Return the (x, y) coordinate for the center point of the cell that contains the specified text.  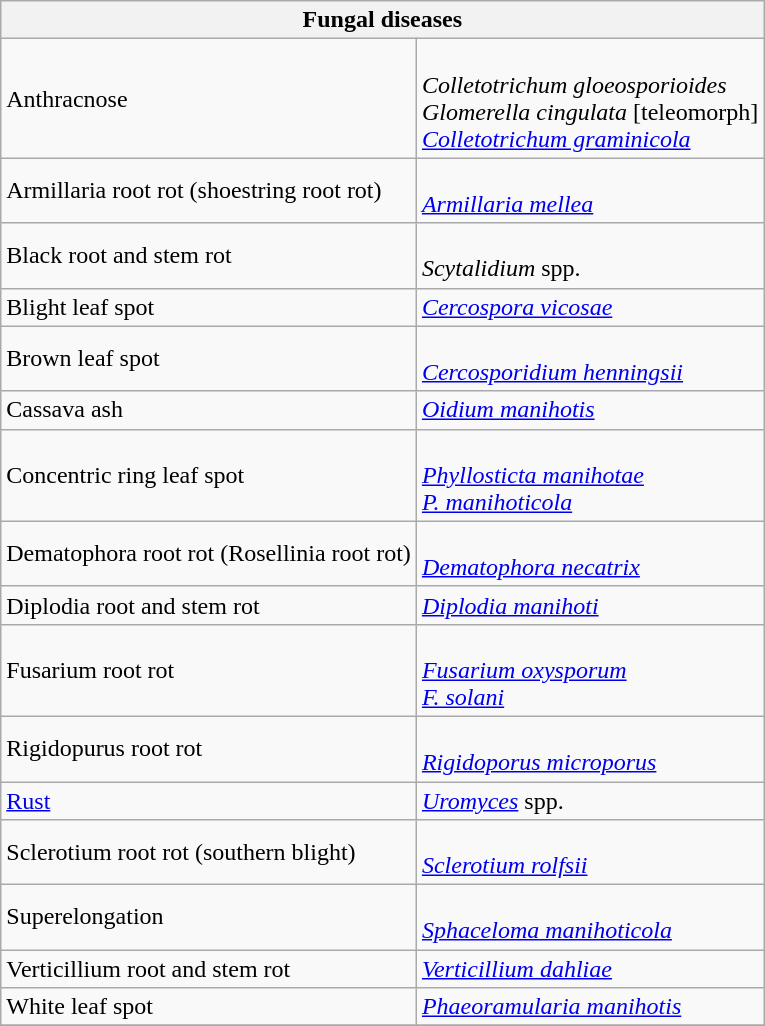
Verticillium dahliae (590, 969)
Diplodia manihoti (590, 605)
Fungal diseases (382, 20)
Dematophora root rot (Rosellinia root rot) (209, 554)
Superelongation (209, 918)
Sclerotium rolfsii (590, 852)
Cercosporidium henningsii (590, 358)
Oidium manihotis (590, 410)
Sclerotium root rot (southern blight) (209, 852)
Sphaceloma manihoticola (590, 918)
Rigidoporus microporus (590, 748)
Black root and stem rot (209, 256)
Cassava ash (209, 410)
Armillaria root rot (shoestring root rot) (209, 190)
Phyllosticta manihotae P. manihoticola (590, 475)
Fusarium oxysporum F. solani (590, 670)
Diplodia root and stem rot (209, 605)
Dematophora necatrix (590, 554)
Verticillium root and stem rot (209, 969)
Colletotrichum gloeosporioides Glomerella cingulata [teleomorph] Colletotrichum graminicola (590, 98)
Brown leaf spot (209, 358)
Scytalidium spp. (590, 256)
Blight leaf spot (209, 307)
Concentric ring leaf spot (209, 475)
Cercospora vicosae (590, 307)
White leaf spot (209, 1007)
Fusarium root rot (209, 670)
Armillaria mellea (590, 190)
Rigidopurus root rot (209, 748)
Phaeoramularia manihotis (590, 1007)
Rust (209, 801)
Uromyces spp. (590, 801)
Anthracnose (209, 98)
